Scan for the cell matching the given text and deliver its (x, y) coordinate at center. 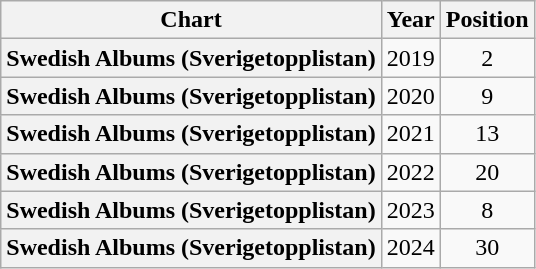
Position (487, 20)
2023 (410, 210)
2020 (410, 96)
9 (487, 96)
Chart (191, 20)
13 (487, 134)
8 (487, 210)
30 (487, 248)
Year (410, 20)
2 (487, 58)
2024 (410, 248)
2019 (410, 58)
2021 (410, 134)
2022 (410, 172)
20 (487, 172)
